From the cell containing the given text, extract its center point as [X, Y] coordinate. 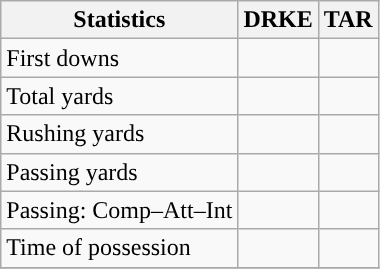
TAR [348, 20]
Passing yards [120, 172]
DRKE [278, 20]
Rushing yards [120, 134]
First downs [120, 58]
Statistics [120, 20]
Time of possession [120, 248]
Passing: Comp–Att–Int [120, 210]
Total yards [120, 96]
